Determine the (X, Y) coordinate at the center of the cell enclosing the given text.  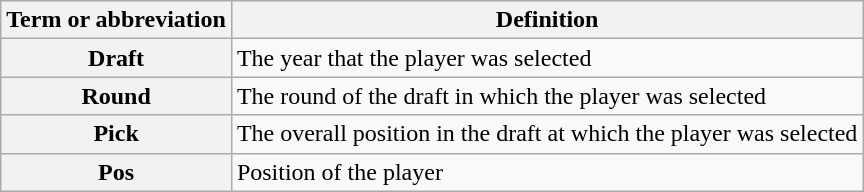
Definition (547, 20)
Position of the player (547, 172)
The year that the player was selected (547, 58)
Draft (116, 58)
The overall position in the draft at which the player was selected (547, 134)
Pos (116, 172)
Term or abbreviation (116, 20)
Round (116, 96)
The round of the draft in which the player was selected (547, 96)
Pick (116, 134)
